Identify which cell holds the provided text, then report its (X, Y) central coordinate. 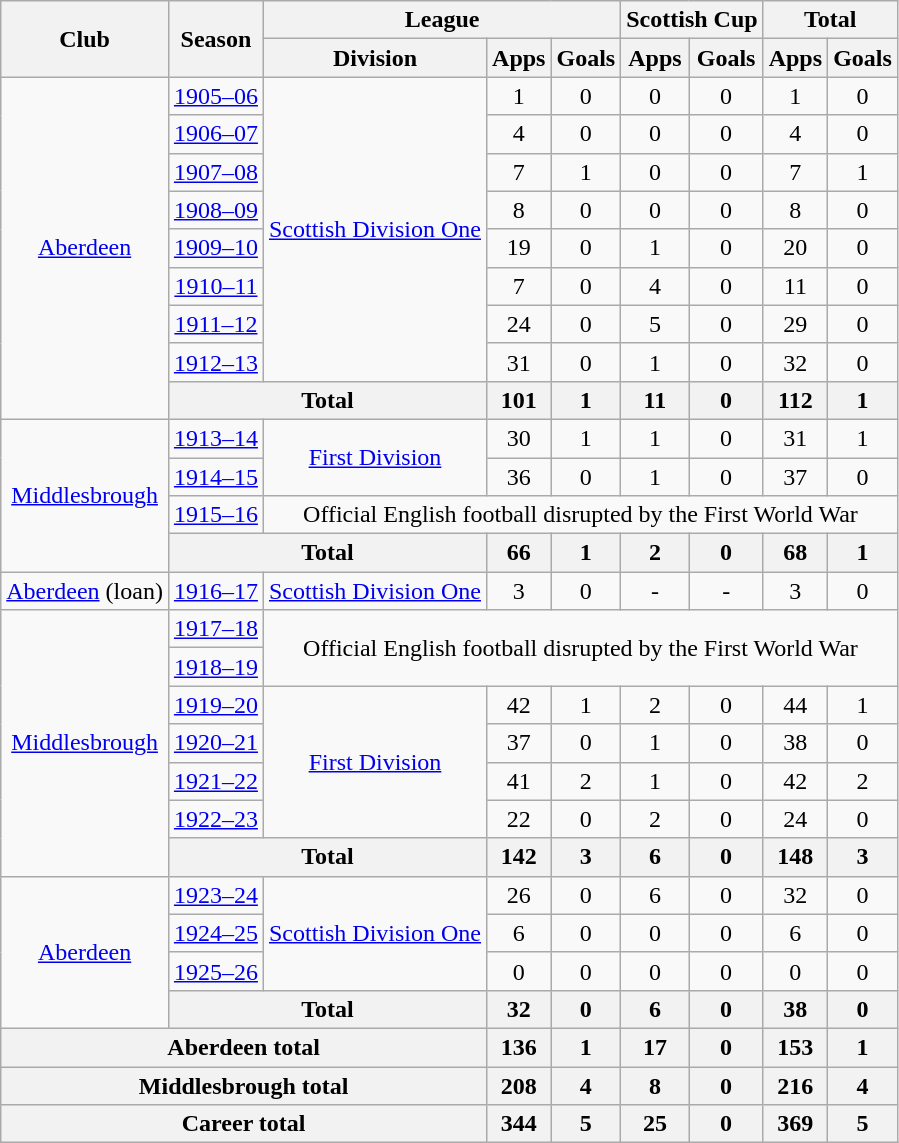
44 (795, 705)
Scottish Cup (692, 20)
1914–15 (216, 477)
1923–24 (216, 895)
League (442, 20)
1921–22 (216, 781)
Career total (244, 1124)
1913–14 (216, 438)
1906–07 (216, 134)
26 (519, 895)
Division (374, 58)
216 (795, 1085)
1919–20 (216, 705)
148 (795, 857)
1925–26 (216, 971)
1916–17 (216, 591)
19 (519, 248)
1907–08 (216, 172)
1911–12 (216, 324)
1915–16 (216, 515)
25 (655, 1124)
41 (519, 781)
30 (519, 438)
136 (519, 1047)
1918–19 (216, 667)
208 (519, 1085)
1912–13 (216, 362)
101 (519, 400)
Season (216, 39)
1910–11 (216, 286)
1905–06 (216, 96)
Middlesbrough total (244, 1085)
29 (795, 324)
112 (795, 400)
Aberdeen total (244, 1047)
22 (519, 819)
66 (519, 553)
17 (655, 1047)
369 (795, 1124)
1917–18 (216, 629)
142 (519, 857)
1909–10 (216, 248)
Aberdeen (loan) (85, 591)
36 (519, 477)
Club (85, 39)
1908–09 (216, 210)
344 (519, 1124)
1920–21 (216, 743)
1924–25 (216, 933)
153 (795, 1047)
20 (795, 248)
1922–23 (216, 819)
68 (795, 553)
